Scan for the cell matching the given text and deliver its [x, y] coordinate at center. 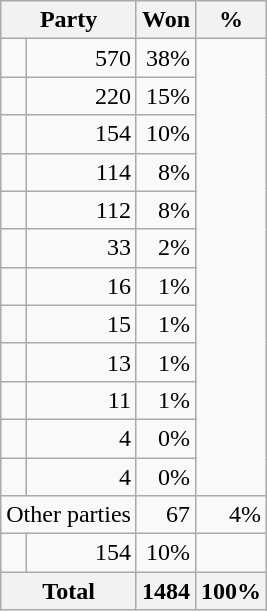
4% [232, 515]
220 [82, 96]
33 [82, 248]
13 [82, 362]
1484 [166, 591]
% [232, 20]
16 [82, 286]
38% [166, 58]
112 [82, 210]
15 [82, 324]
67 [166, 515]
114 [82, 172]
Party [69, 20]
570 [82, 58]
Total [69, 591]
100% [232, 591]
Won [166, 20]
2% [166, 248]
Other parties [69, 515]
11 [82, 400]
15% [166, 96]
